Capture the cell that displays the provided text and extract its [x, y] central coordinate. 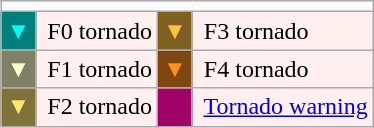
F2 tornado [97, 107]
F0 tornado [97, 31]
Tornado warning [282, 107]
F1 tornado [97, 69]
F3 tornado [282, 31]
F4 tornado [282, 69]
